Extract the (X, Y) coordinate from the center of the cell holding the provided text.  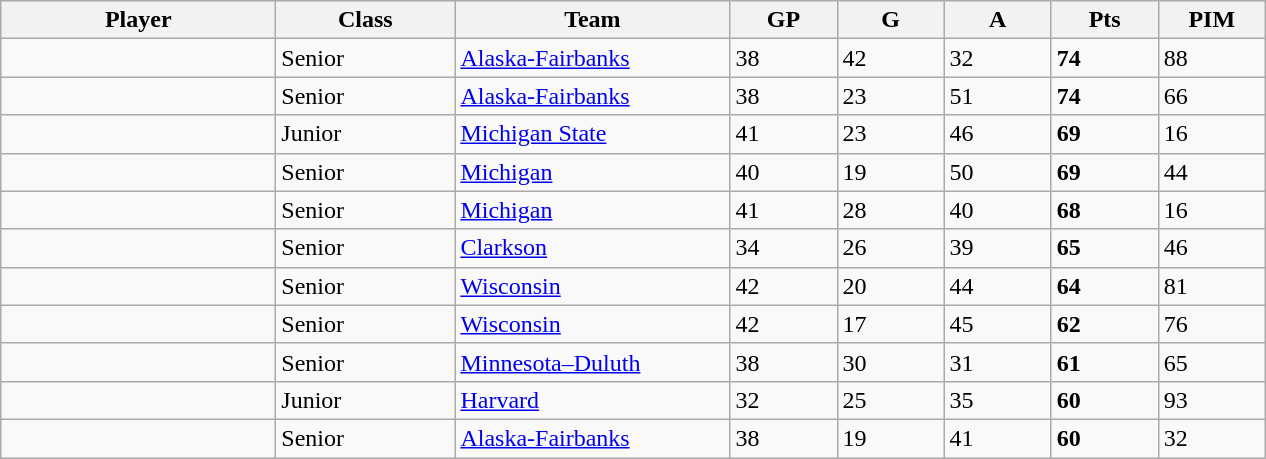
31 (998, 362)
76 (1212, 324)
Pts (1104, 20)
Harvard (592, 400)
34 (784, 248)
Michigan State (592, 134)
Class (366, 20)
Player (138, 20)
Clarkson (592, 248)
35 (998, 400)
81 (1212, 286)
51 (998, 96)
Minnesota–Duluth (592, 362)
25 (890, 400)
A (998, 20)
GP (784, 20)
26 (890, 248)
17 (890, 324)
62 (1104, 324)
20 (890, 286)
Team (592, 20)
30 (890, 362)
64 (1104, 286)
28 (890, 210)
68 (1104, 210)
61 (1104, 362)
G (890, 20)
50 (998, 172)
39 (998, 248)
PIM (1212, 20)
93 (1212, 400)
88 (1212, 58)
66 (1212, 96)
45 (998, 324)
